Provide the [X, Y] coordinate of the cell's center where the given text is located.  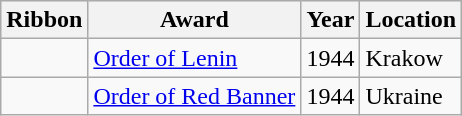
Location [411, 20]
Award [194, 20]
Ukraine [411, 96]
Krakow [411, 58]
Year [330, 20]
Order of Red Banner [194, 96]
Order of Lenin [194, 58]
Ribbon [44, 20]
